Scan for the cell matching the given text and deliver its (X, Y) coordinate at center. 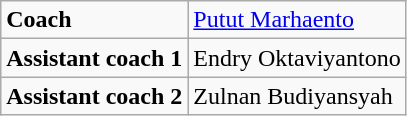
Coach (94, 20)
Zulnan Budiyansyah (297, 96)
Assistant coach 1 (94, 58)
Putut Marhaento (297, 20)
Assistant coach 2 (94, 96)
Endry Oktaviyantono (297, 58)
